Return (X, Y) of the center of cell containing provided text 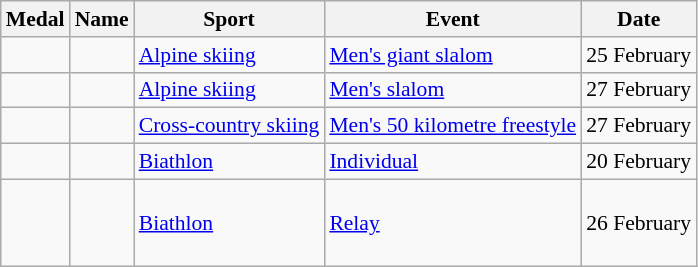
25 February (638, 55)
Cross-country skiing (230, 126)
Men's slalom (452, 90)
Name (102, 19)
20 February (638, 162)
Medal (36, 19)
Individual (452, 162)
Relay (452, 222)
Date (638, 19)
Sport (230, 19)
Event (452, 19)
26 February (638, 222)
Men's giant slalom (452, 55)
Men's 50 kilometre freestyle (452, 126)
